Determine the (x, y) coordinate at the center of the cell enclosing the given text.  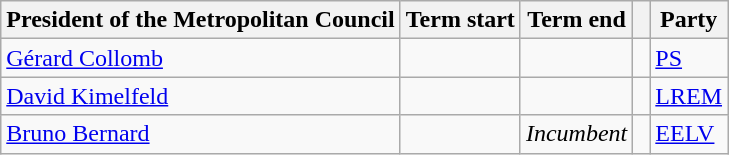
Bruno Bernard (200, 134)
EELV (689, 134)
President of the Metropolitan Council (200, 20)
Party (689, 20)
PS (689, 58)
LREM (689, 96)
Incumbent (576, 134)
David Kimelfeld (200, 96)
Term end (576, 20)
Gérard Collomb (200, 58)
Term start (460, 20)
